Scan for the cell matching the given text and deliver its (x, y) coordinate at center. 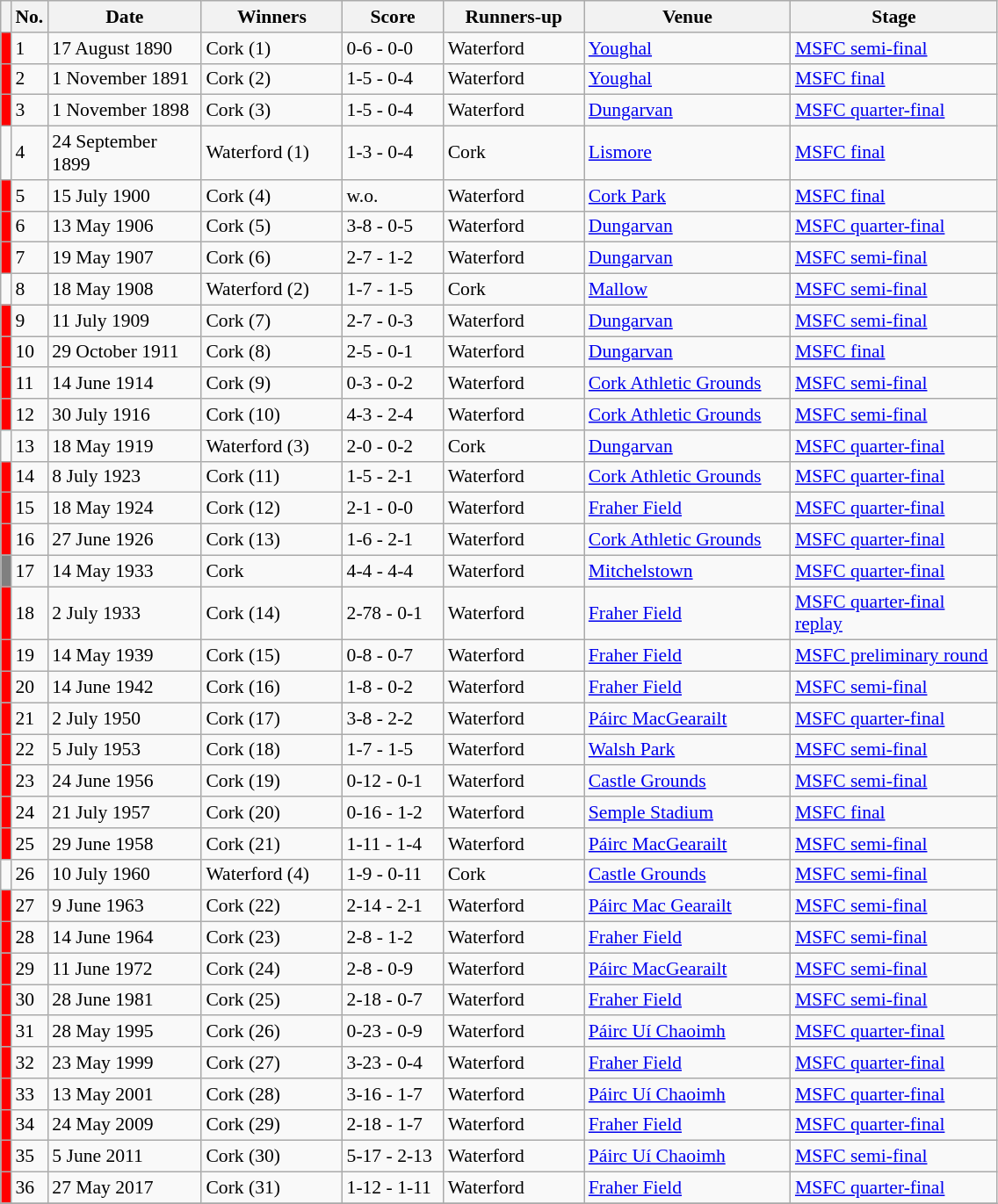
18 (29, 613)
Cork (6) (271, 258)
Cork (19) (271, 782)
Waterford (4) (271, 875)
Cork (8) (271, 352)
16 (29, 540)
4-4 - 4-4 (394, 571)
9 June 1963 (125, 906)
Cork (28) (271, 1094)
8 (29, 290)
2-8 - 0-9 (394, 969)
Mallow (687, 290)
24 September 1899 (125, 153)
3-8 - 0-5 (394, 227)
1-5 - 2-1 (394, 477)
Score (394, 17)
Cork (25) (271, 1000)
1-12 - 1-11 (394, 1188)
0-16 - 1-2 (394, 812)
1-9 - 0-11 (394, 875)
Cork (31) (271, 1188)
Cork (5) (271, 227)
2-7 - 0-3 (394, 321)
2-0 - 0-2 (394, 446)
5 (29, 196)
25 (29, 844)
Waterford (2) (271, 290)
3-16 - 1-7 (394, 1094)
Date (125, 17)
Cork (10) (271, 415)
17 August 1890 (125, 48)
Cork (20) (271, 812)
19 May 1907 (125, 258)
Cork (18) (271, 750)
w.o. (394, 196)
2-18 - 0-7 (394, 1000)
Cork (14) (271, 613)
20 (29, 688)
13 May 2001 (125, 1094)
Mitchelstown (687, 571)
Cork (23) (271, 938)
29 October 1911 (125, 352)
1-11 - 1-4 (394, 844)
1 (29, 48)
4-3 - 2-4 (394, 415)
Cork (24) (271, 969)
27 (29, 906)
Páirc Mac Gearailt (687, 906)
14 June 1942 (125, 688)
5-17 - 2-13 (394, 1157)
2 (29, 79)
Waterford (1) (271, 153)
2 July 1933 (125, 613)
27 May 2017 (125, 1188)
35 (29, 1157)
Cork (21) (271, 844)
Cork (27) (271, 1063)
Cork (17) (271, 718)
2-5 - 0-1 (394, 352)
14 June 1914 (125, 384)
12 (29, 415)
Cork (16) (271, 688)
14 June 1964 (125, 938)
6 (29, 227)
24 June 1956 (125, 782)
13 May 1906 (125, 227)
No. (29, 17)
11 (29, 384)
9 (29, 321)
Stage (894, 17)
34 (29, 1125)
Cork (12) (271, 508)
Cork (11) (271, 477)
2-1 - 0-0 (394, 508)
Cork (2) (271, 79)
Venue (687, 17)
2-7 - 1-2 (394, 258)
MSFC preliminary round (894, 656)
5 June 2011 (125, 1157)
4 (29, 153)
0-12 - 0-1 (394, 782)
0-6 - 0-0 (394, 48)
0-23 - 0-9 (394, 1032)
3 (29, 111)
2 July 1950 (125, 718)
11 July 1909 (125, 321)
Cork (13) (271, 540)
1 November 1891 (125, 79)
29 June 1958 (125, 844)
24 May 2009 (125, 1125)
23 May 1999 (125, 1063)
32 (29, 1063)
22 (29, 750)
5 July 1953 (125, 750)
29 (29, 969)
Semple Stadium (687, 812)
18 May 1908 (125, 290)
1 November 1898 (125, 111)
Cork (3) (271, 111)
31 (29, 1032)
0-3 - 0-2 (394, 384)
33 (29, 1094)
1-3 - 0-4 (394, 153)
28 June 1981 (125, 1000)
23 (29, 782)
28 May 1995 (125, 1032)
2-14 - 2-1 (394, 906)
36 (29, 1188)
30 (29, 1000)
15 (29, 508)
14 May 1933 (125, 571)
Cork (22) (271, 906)
15 July 1900 (125, 196)
Cork Park (687, 196)
2-78 - 0-1 (394, 613)
Cork (9) (271, 384)
14 May 1939 (125, 656)
Cork (26) (271, 1032)
1-6 - 2-1 (394, 540)
3-23 - 0-4 (394, 1063)
26 (29, 875)
MSFC quarter-final replay (894, 613)
1-8 - 0-2 (394, 688)
10 July 1960 (125, 875)
Cork (29) (271, 1125)
2-8 - 1-2 (394, 938)
3-8 - 2-2 (394, 718)
11 June 1972 (125, 969)
Cork (30) (271, 1157)
18 May 1919 (125, 446)
18 May 1924 (125, 508)
14 (29, 477)
10 (29, 352)
8 July 1923 (125, 477)
Runners-up (514, 17)
13 (29, 446)
Lismore (687, 153)
Cork (15) (271, 656)
17 (29, 571)
19 (29, 656)
28 (29, 938)
Walsh Park (687, 750)
Cork (7) (271, 321)
27 June 1926 (125, 540)
Cork (4) (271, 196)
21 (29, 718)
7 (29, 258)
2-18 - 1-7 (394, 1125)
Winners (271, 17)
Cork (1) (271, 48)
0-8 - 0-7 (394, 656)
21 July 1957 (125, 812)
Waterford (3) (271, 446)
24 (29, 812)
30 July 1916 (125, 415)
